Output the (X, Y) coordinate of the center of the cell containing the given text.  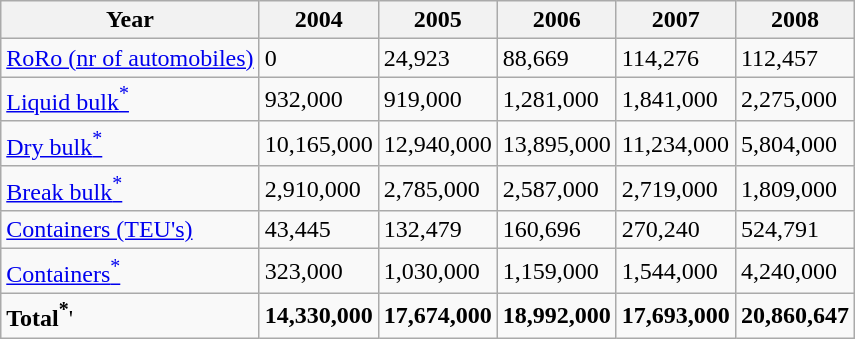
932,000 (318, 100)
88,669 (556, 58)
17,674,000 (438, 316)
5,804,000 (794, 144)
160,696 (556, 230)
17,693,000 (676, 316)
1,809,000 (794, 188)
18,992,000 (556, 316)
2008 (794, 20)
1,841,000 (676, 100)
10,165,000 (318, 144)
14,330,000 (318, 316)
1,159,000 (556, 272)
20,860,647 (794, 316)
2,275,000 (794, 100)
12,940,000 (438, 144)
323,000 (318, 272)
112,457 (794, 58)
2,587,000 (556, 188)
2,910,000 (318, 188)
0 (318, 58)
132,479 (438, 230)
4,240,000 (794, 272)
2006 (556, 20)
Liquid bulk* (130, 100)
Total*' (130, 316)
43,445 (318, 230)
24,923 (438, 58)
919,000 (438, 100)
Year (130, 20)
11,234,000 (676, 144)
114,276 (676, 58)
2004 (318, 20)
2,785,000 (438, 188)
524,791 (794, 230)
1,281,000 (556, 100)
1,544,000 (676, 272)
RoRo (nr of automobiles) (130, 58)
13,895,000 (556, 144)
2,719,000 (676, 188)
Break bulk* (130, 188)
270,240 (676, 230)
2005 (438, 20)
1,030,000 (438, 272)
Dry bulk* (130, 144)
Containers* (130, 272)
2007 (676, 20)
Containers (TEU's) (130, 230)
